Extract the (X, Y) coordinate from the center of the cell holding the provided text.  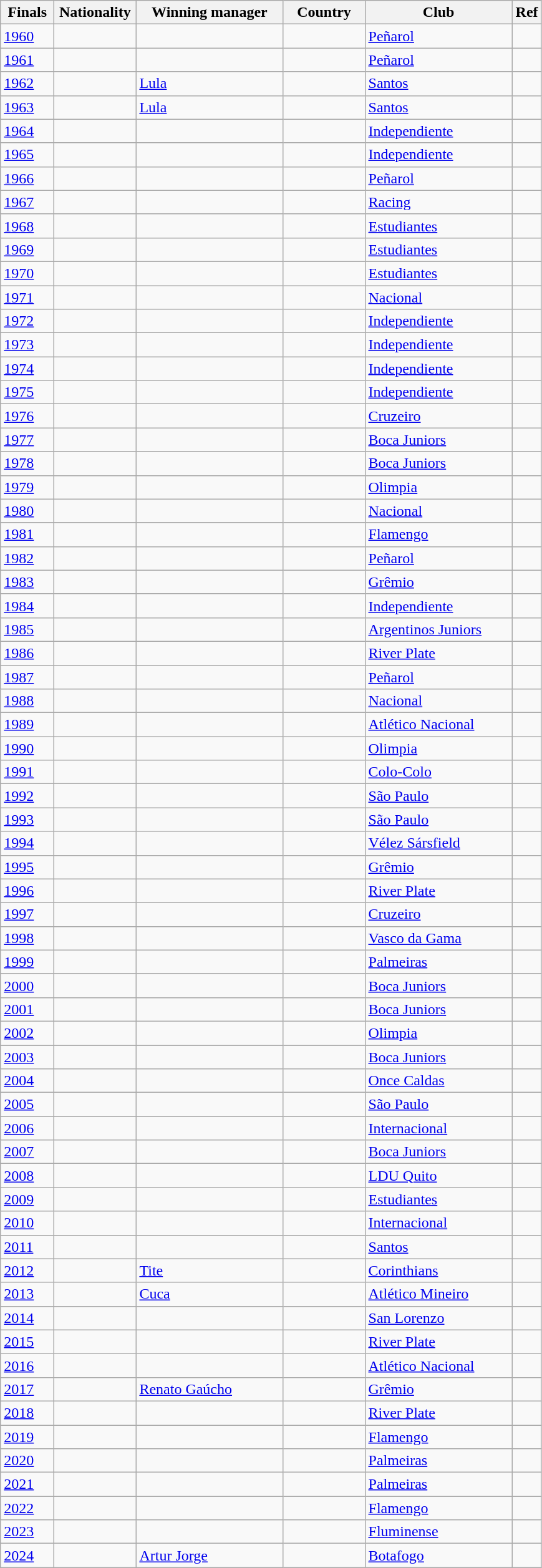
1998 (27, 938)
2018 (27, 1413)
1988 (27, 701)
1990 (27, 748)
1997 (27, 914)
Argentinos Juniors (438, 629)
Racing (438, 202)
1986 (27, 653)
2020 (27, 1461)
2000 (27, 985)
1964 (27, 131)
1966 (27, 178)
1961 (27, 60)
Winning manager (210, 12)
1976 (27, 416)
1975 (27, 392)
1992 (27, 796)
1991 (27, 772)
1982 (27, 558)
1984 (27, 606)
1979 (27, 487)
2010 (27, 1223)
2024 (27, 1556)
1972 (27, 321)
1967 (27, 202)
2007 (27, 1152)
1971 (27, 298)
2011 (27, 1247)
2017 (27, 1389)
1993 (27, 820)
1968 (27, 226)
1973 (27, 345)
1994 (27, 843)
1963 (27, 107)
1995 (27, 867)
1983 (27, 582)
1981 (27, 535)
LDU Quito (438, 1176)
2012 (27, 1270)
Nationality (95, 12)
1962 (27, 84)
Atlético Mineiro (438, 1294)
1980 (27, 511)
2008 (27, 1176)
2006 (27, 1128)
Artur Jorge (210, 1556)
2019 (27, 1436)
Ref (526, 12)
1974 (27, 369)
1970 (27, 273)
Finals (27, 12)
Colo-Colo (438, 772)
2013 (27, 1294)
2009 (27, 1199)
2021 (27, 1484)
San Lorenzo (438, 1318)
1996 (27, 891)
2014 (27, 1318)
2016 (27, 1365)
1987 (27, 677)
Vasco da Gama (438, 938)
2004 (27, 1081)
Vélez Sársfield (438, 843)
Tite (210, 1270)
Corinthians (438, 1270)
1977 (27, 440)
Once Caldas (438, 1081)
Country (324, 12)
2005 (27, 1105)
1989 (27, 725)
Cuca (210, 1294)
1969 (27, 249)
2022 (27, 1508)
Club (438, 12)
1978 (27, 463)
1965 (27, 155)
1960 (27, 36)
2015 (27, 1342)
2001 (27, 1009)
Botafogo (438, 1556)
Renato Gaúcho (210, 1389)
2003 (27, 1057)
2023 (27, 1532)
1985 (27, 629)
1999 (27, 962)
2002 (27, 1033)
Fluminense (438, 1532)
